Find where the given text appears and provide that cell's center as [X, Y] coordinate. 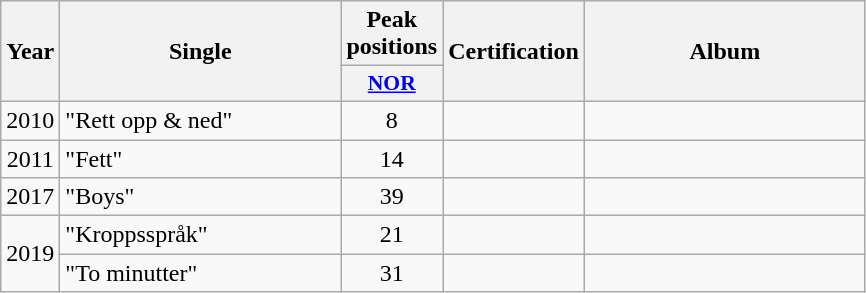
Single [200, 52]
"Rett opp & ned" [200, 120]
2019 [30, 254]
Year [30, 52]
21 [392, 235]
"To minutter" [200, 273]
NOR [392, 84]
Peak positions [392, 34]
Album [724, 52]
8 [392, 120]
31 [392, 273]
2011 [30, 159]
39 [392, 197]
"Fett" [200, 159]
"Boys" [200, 197]
"Kroppsspråk" [200, 235]
14 [392, 159]
2010 [30, 120]
2017 [30, 197]
Certification [514, 52]
